Provide the (X, Y) coordinate of the cell's center where the given text is located.  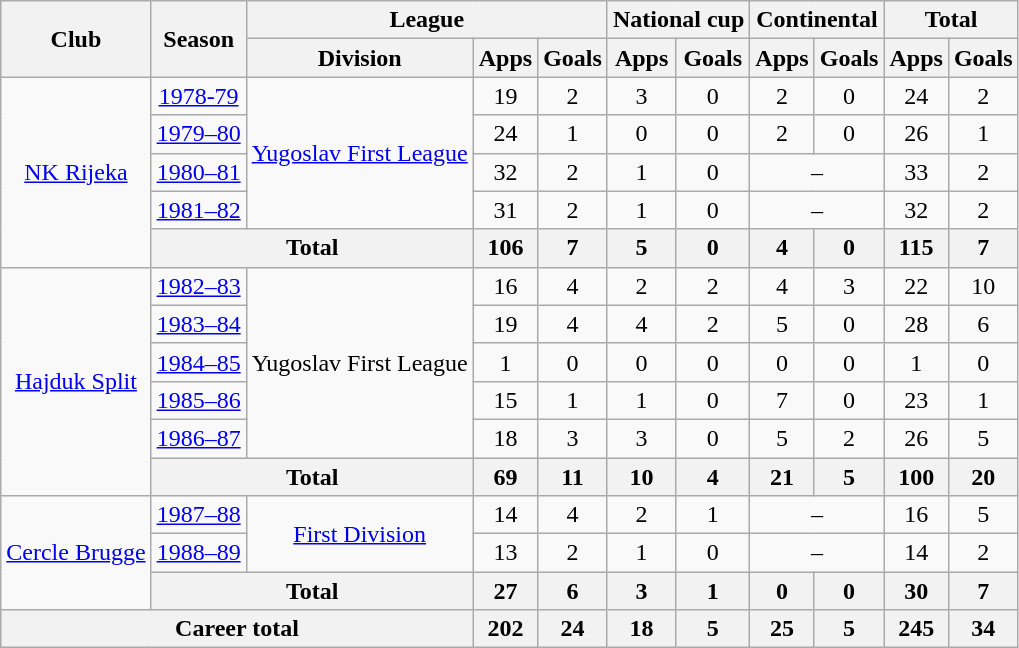
Club (76, 39)
1981–82 (198, 210)
1984–85 (198, 362)
25 (782, 629)
Division (360, 58)
202 (505, 629)
28 (916, 324)
League (426, 20)
13 (505, 553)
27 (505, 591)
First Division (360, 534)
22 (916, 286)
1986–87 (198, 438)
15 (505, 400)
NK Rijeka (76, 172)
1983–84 (198, 324)
115 (916, 248)
1982–83 (198, 286)
1978-79 (198, 96)
69 (505, 477)
245 (916, 629)
34 (983, 629)
33 (916, 172)
1985–86 (198, 400)
1980–81 (198, 172)
23 (916, 400)
30 (916, 591)
11 (573, 477)
100 (916, 477)
1988–89 (198, 553)
106 (505, 248)
20 (983, 477)
31 (505, 210)
National cup (678, 20)
Cercle Brugge (76, 553)
1979–80 (198, 134)
Hajduk Split (76, 381)
Season (198, 39)
21 (782, 477)
1987–88 (198, 515)
Career total (237, 629)
Continental (817, 20)
